For the text-containing cell, return its midpoint in [X, Y] coordinate format. 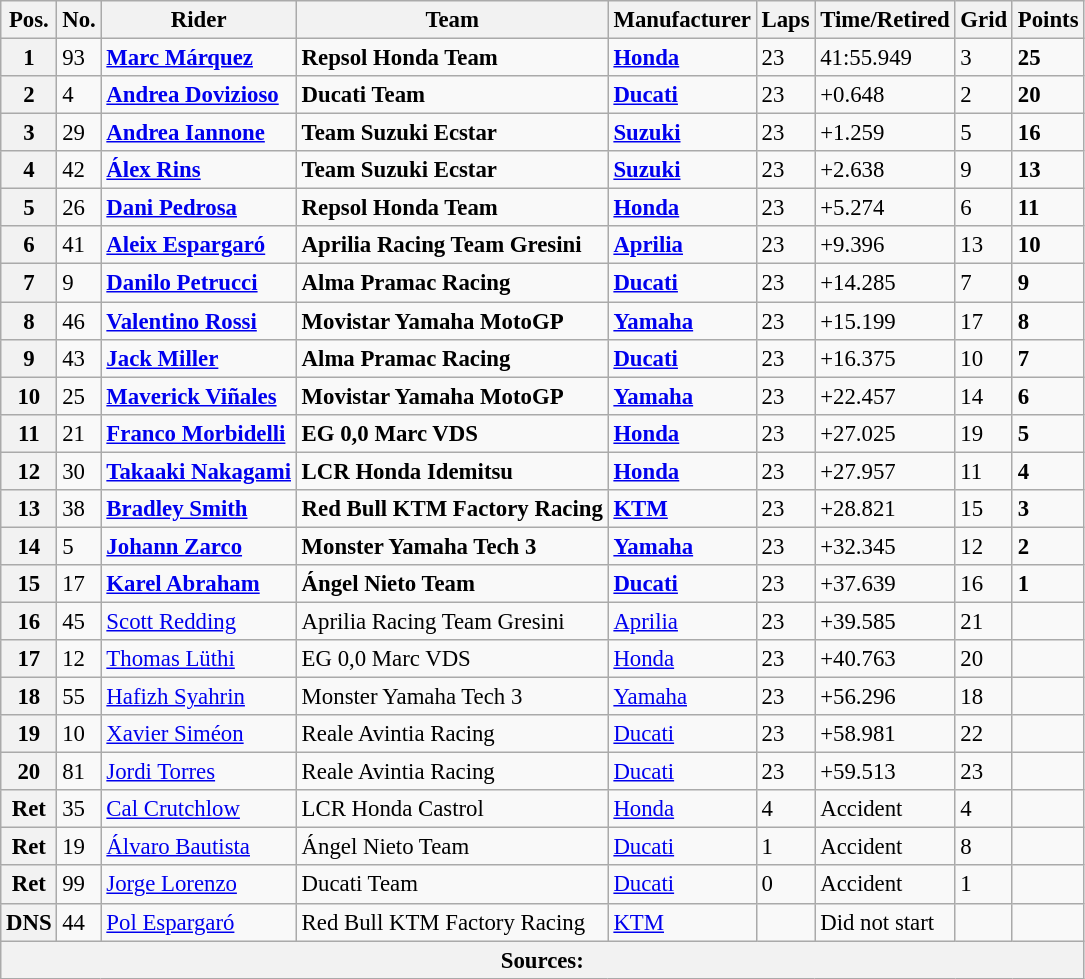
Jorge Lorenzo [198, 885]
Andrea Iannone [198, 133]
Cal Crutchlow [198, 809]
+16.375 [885, 358]
Manufacturer [682, 20]
+2.638 [885, 170]
Álex Rins [198, 170]
Sources: [542, 960]
+1.259 [885, 133]
45 [79, 621]
0 [786, 885]
Álvaro Bautista [198, 847]
+27.957 [885, 471]
Takaaki Nakagami [198, 471]
46 [79, 321]
93 [79, 58]
Hafizh Syahrin [198, 697]
Scott Redding [198, 621]
+9.396 [885, 245]
81 [79, 772]
No. [79, 20]
Laps [786, 20]
29 [79, 133]
+37.639 [885, 584]
22 [984, 734]
Aleix Espargaró [198, 245]
41:55.949 [885, 58]
Pol Espargaró [198, 922]
+28.821 [885, 509]
+59.513 [885, 772]
35 [79, 809]
+58.981 [885, 734]
+0.648 [885, 95]
Valentino Rossi [198, 321]
Points [1048, 20]
Jack Miller [198, 358]
Franco Morbidelli [198, 433]
LCR Honda Idemitsu [452, 471]
LCR Honda Castrol [452, 809]
Marc Márquez [198, 58]
Did not start [885, 922]
+32.345 [885, 546]
Johann Zarco [198, 546]
Thomas Lüthi [198, 659]
+56.296 [885, 697]
Danilo Petrucci [198, 283]
43 [79, 358]
99 [79, 885]
+22.457 [885, 396]
Jordi Torres [198, 772]
Rider [198, 20]
+40.763 [885, 659]
+5.274 [885, 208]
Dani Pedrosa [198, 208]
Time/Retired [885, 20]
26 [79, 208]
Team [452, 20]
55 [79, 697]
38 [79, 509]
Karel Abraham [198, 584]
41 [79, 245]
+39.585 [885, 621]
Pos. [29, 20]
Maverick Viñales [198, 396]
Xavier Siméon [198, 734]
30 [79, 471]
42 [79, 170]
+14.285 [885, 283]
Grid [984, 20]
+27.025 [885, 433]
DNS [29, 922]
+15.199 [885, 321]
44 [79, 922]
Bradley Smith [198, 509]
Andrea Dovizioso [198, 95]
